Locate the cell with the specified text and output its (X, Y) center coordinate. 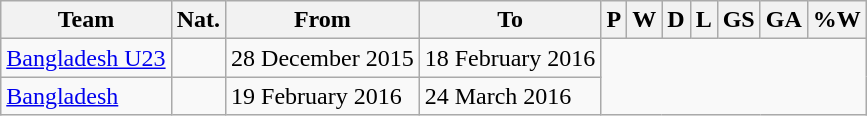
To (510, 20)
W (644, 20)
P (614, 20)
Bangladesh U23 (86, 58)
Bangladesh (86, 96)
L (704, 20)
18 February 2016 (510, 58)
From (323, 20)
28 December 2015 (323, 58)
24 March 2016 (510, 96)
Team (86, 20)
D (676, 20)
Nat. (198, 20)
19 February 2016 (323, 96)
GA (784, 20)
GS (738, 20)
%W (836, 20)
